Scan for the cell matching the given text and deliver its [x, y] coordinate at center. 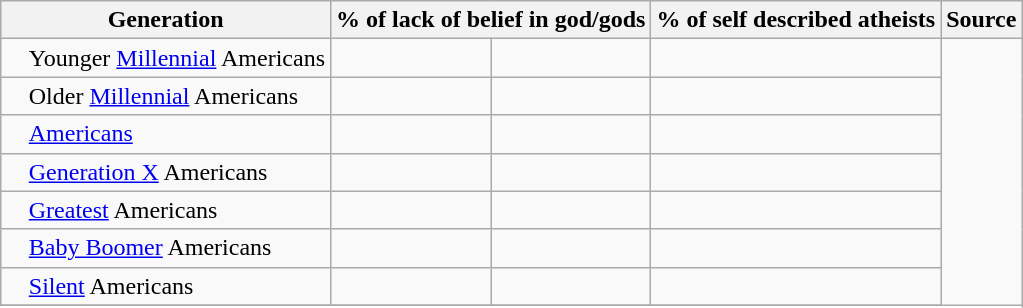
Younger Millennial Americans [166, 58]
Silent Americans [166, 286]
Older Millennial Americans [166, 96]
Generation X Americans [166, 172]
Generation [166, 20]
Americans [166, 134]
% of lack of belief in god/gods [491, 20]
Source [982, 20]
% of self described atheists [796, 20]
Greatest Americans [166, 210]
Baby Boomer Americans [166, 248]
